Output the [X, Y] coordinate of the center of the cell containing the given text.  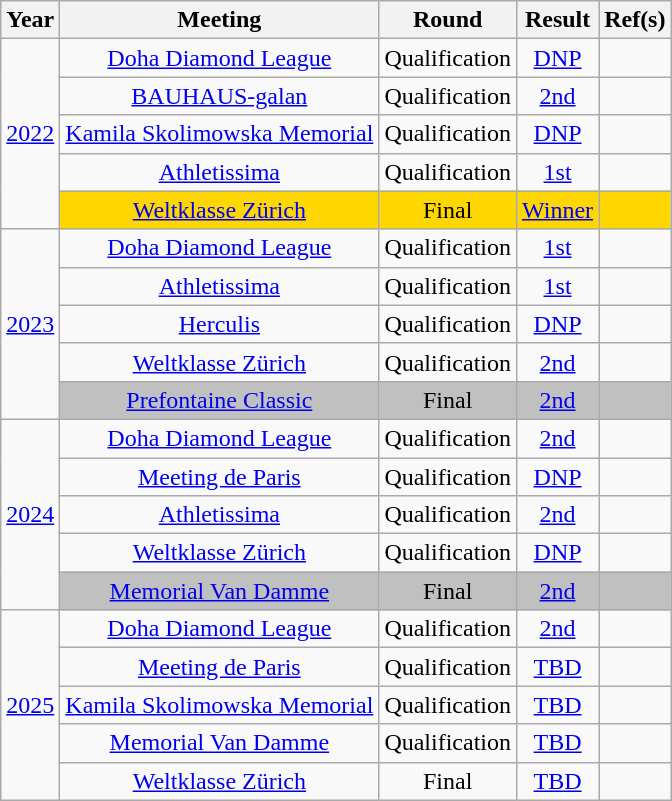
2023 [30, 324]
Prefontaine Classic [220, 400]
Meeting [220, 20]
Round [448, 20]
BAUHAUS-galan [220, 96]
Year [30, 20]
Winner [558, 210]
Herculis [220, 324]
2024 [30, 514]
Result [558, 20]
2025 [30, 705]
Ref(s) [635, 20]
2022 [30, 134]
